Find where the given text appears and provide that cell's center as (X, Y) coordinate. 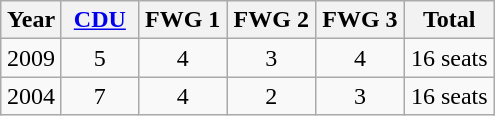
Total (449, 20)
2 (272, 96)
FWG 3 (360, 20)
FWG 1 (182, 20)
CDU (100, 20)
5 (100, 58)
FWG 2 (272, 20)
7 (100, 96)
2009 (32, 58)
2004 (32, 96)
Year (32, 20)
